Return the (x, y) coordinate for the center point of the cell that contains the specified text.  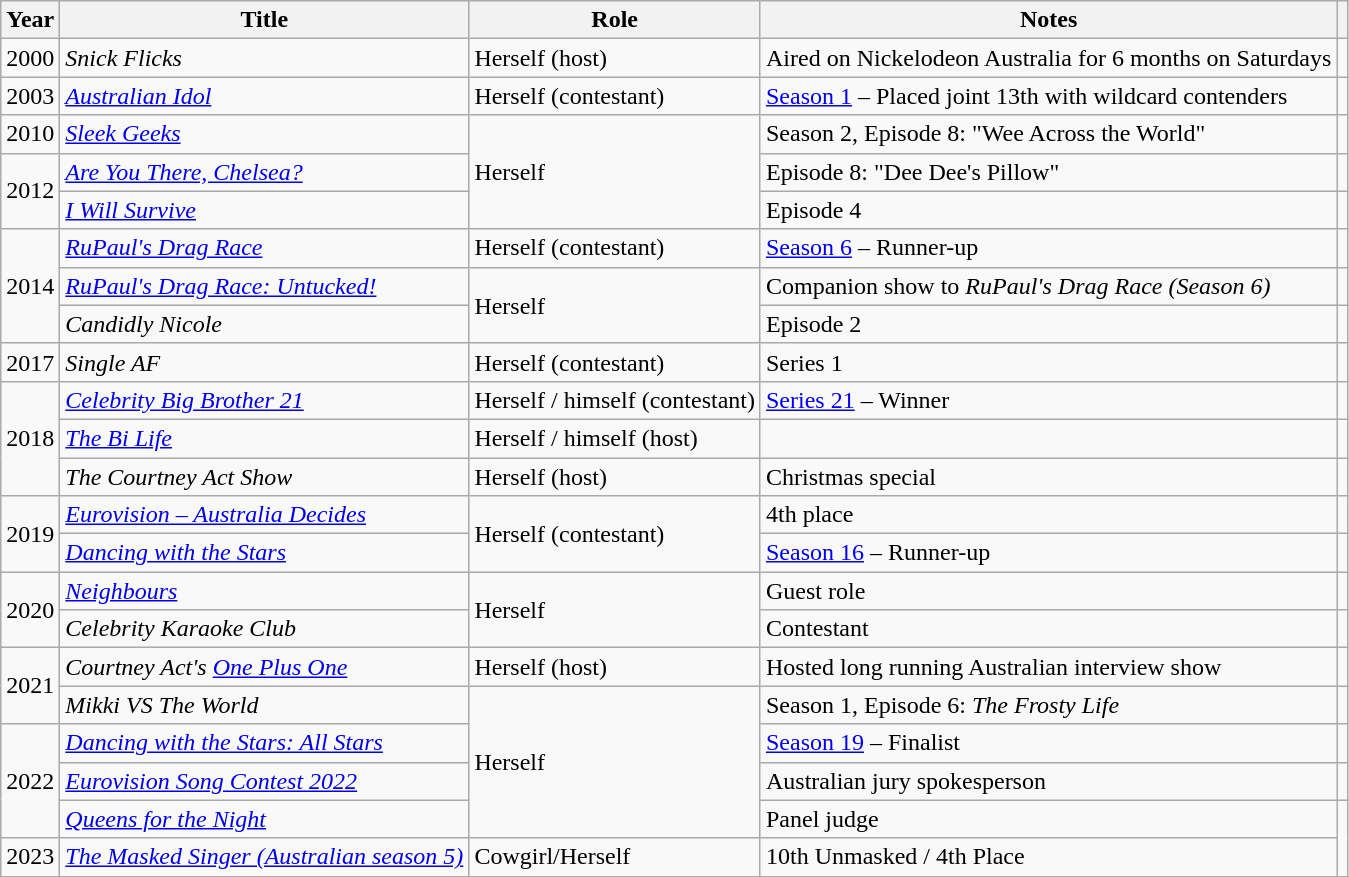
Neighbours (264, 591)
Companion show to RuPaul's Drag Race (Season 6) (1048, 286)
Season 19 – Finalist (1048, 743)
Herself / himself (contestant) (615, 400)
Episode 8: "Dee Dee's Pillow" (1048, 172)
Single AF (264, 362)
Candidly Nicole (264, 324)
Eurovision – Australia Decides (264, 515)
Christmas special (1048, 477)
2014 (30, 286)
2020 (30, 610)
RuPaul's Drag Race: Untucked! (264, 286)
Herself / himself (host) (615, 438)
2000 (30, 58)
2021 (30, 686)
Are You There, Chelsea? (264, 172)
The Bi Life (264, 438)
Title (264, 20)
I Will Survive (264, 210)
2017 (30, 362)
The Courtney Act Show (264, 477)
Australian jury spokesperson (1048, 781)
Season 1 – Placed joint 13th with wildcard contenders (1048, 96)
Hosted long running Australian interview show (1048, 667)
Snick Flicks (264, 58)
Dancing with the Stars (264, 553)
Episode 4 (1048, 210)
Courtney Act's One Plus One (264, 667)
Season 1, Episode 6: The Frosty Life (1048, 705)
2010 (30, 134)
4th place (1048, 515)
Episode 2 (1048, 324)
Role (615, 20)
2003 (30, 96)
Series 1 (1048, 362)
Aired on Nickelodeon Australia for 6 months on Saturdays (1048, 58)
2018 (30, 438)
Celebrity Karaoke Club (264, 629)
RuPaul's Drag Race (264, 248)
Cowgirl/Herself (615, 857)
Series 21 – Winner (1048, 400)
2019 (30, 534)
Year (30, 20)
Dancing with the Stars: All Stars (264, 743)
Contestant (1048, 629)
Sleek Geeks (264, 134)
2023 (30, 857)
Mikki VS The World (264, 705)
Season 2, Episode 8: "Wee Across the World" (1048, 134)
The Masked Singer (Australian season 5) (264, 857)
Queens for the Night (264, 819)
2012 (30, 191)
Panel judge (1048, 819)
Celebrity Big Brother 21 (264, 400)
Notes (1048, 20)
10th Unmasked / 4th Place (1048, 857)
Guest role (1048, 591)
2022 (30, 781)
Season 6 – Runner-up (1048, 248)
Eurovision Song Contest 2022 (264, 781)
Season 16 – Runner-up (1048, 553)
Australian Idol (264, 96)
